For the text-containing cell, return its midpoint in (X, Y) coordinate format. 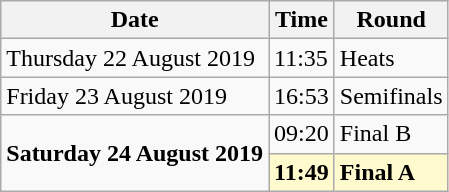
Final B (391, 134)
09:20 (302, 134)
Round (391, 20)
Saturday 24 August 2019 (135, 153)
Friday 23 August 2019 (135, 96)
Time (302, 20)
Final A (391, 172)
Heats (391, 58)
Thursday 22 August 2019 (135, 58)
Semifinals (391, 96)
11:49 (302, 172)
11:35 (302, 58)
16:53 (302, 96)
Date (135, 20)
